Return the (X, Y) coordinate for the center point of the cell that contains the specified text.  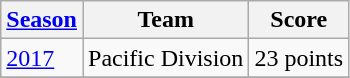
Pacific Division (165, 58)
23 points (299, 58)
Team (165, 20)
2017 (42, 58)
Season (42, 20)
Score (299, 20)
